For the text-containing cell, return its midpoint in [x, y] coordinate format. 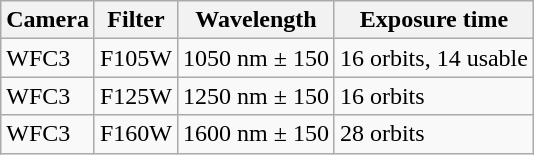
F105W [136, 58]
Wavelength [256, 20]
Exposure time [434, 20]
16 orbits [434, 96]
Filter [136, 20]
1600 nm ± 150 [256, 134]
1250 nm ± 150 [256, 96]
F160W [136, 134]
1050 nm ± 150 [256, 58]
28 orbits [434, 134]
F125W [136, 96]
Camera [48, 20]
16 orbits, 14 usable [434, 58]
